Extract the [x, y] coordinate from the center of the cell holding the provided text.  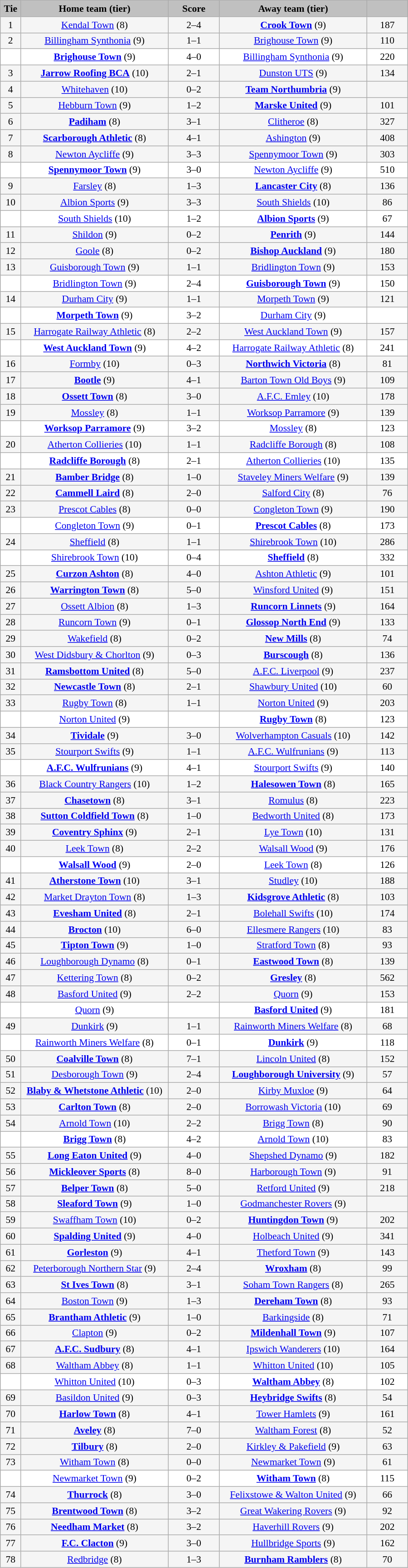
Whitehaven (10) [95, 89]
Long Eaton United (9) [95, 1156]
105 [387, 1366]
237 [387, 671]
Kettering Town (8) [95, 978]
45 [11, 945]
102 [387, 1382]
Staveley Miners Welfare (9) [293, 477]
180 [387, 251]
Dereham Town (8) [293, 1301]
Salford City (8) [293, 493]
Clitheroe (8) [293, 122]
West Didsbury & Chorlton (9) [95, 655]
33 [11, 703]
Kendal Town (8) [95, 25]
Bootle (9) [95, 380]
F.C. Clacton (9) [95, 1544]
Bolehall Swifts (10) [293, 913]
Halesowen Town (8) [293, 784]
Hebburn Town (9) [95, 106]
188 [387, 881]
103 [387, 897]
Bamber Bridge (8) [95, 477]
11 [11, 235]
Sleaford Town (9) [95, 1204]
Tower Hamlets (9) [293, 1414]
174 [387, 913]
Away team (tier) [293, 9]
Thetford Town (9) [293, 1252]
Holbeach United (9) [293, 1237]
90 [387, 1123]
332 [387, 558]
A.F.C. Sudbury (8) [95, 1349]
73 [11, 1462]
Soham Town Rangers (8) [293, 1285]
Ipswich Wanderers (10) [293, 1349]
126 [387, 865]
Mickleover Sports (8) [95, 1172]
142 [387, 735]
18 [11, 396]
Wolverhampton Casuals (10) [293, 735]
Kirkley & Pakefield (9) [293, 1446]
Formby (10) [95, 364]
Penrith (9) [293, 235]
91 [387, 1172]
26 [11, 590]
Market Drayton Town (8) [95, 897]
8 [11, 154]
51 [11, 1075]
Ramsbottom United (8) [95, 671]
New Mills (8) [293, 639]
327 [387, 122]
Tipton Town (9) [95, 945]
28 [11, 623]
Curzon Ashton (8) [95, 574]
34 [11, 735]
143 [387, 1252]
56 [11, 1172]
Winsford United (9) [293, 590]
Runcorn Town (9) [95, 623]
6–0 [194, 930]
Wroxham (8) [293, 1269]
190 [387, 510]
140 [387, 768]
20 [11, 445]
Glossop North End (9) [293, 623]
Basildon United (9) [95, 1398]
Romulus (8) [293, 800]
Mildenhall Town (9) [293, 1333]
37 [11, 800]
40 [11, 849]
Harborough Town (9) [293, 1172]
65 [11, 1317]
Barton Town Old Boys (9) [293, 380]
0–4 [194, 558]
10 [11, 203]
16 [11, 364]
27 [11, 606]
Warrington Town (8) [95, 590]
44 [11, 930]
203 [387, 703]
6 [11, 122]
Retford United (9) [293, 1188]
Great Wakering Rovers (9) [293, 1511]
Team Northumbria (9) [293, 89]
13 [11, 267]
109 [387, 380]
1 [11, 25]
58 [11, 1204]
15 [11, 332]
24 [11, 542]
Runcorn Linnets (9) [293, 606]
Coalville Town (8) [95, 1059]
Ashton Athletic (9) [293, 574]
Boston Town (9) [95, 1301]
23 [11, 510]
Lye Town (10) [293, 833]
118 [387, 1042]
Desborough Town (9) [95, 1075]
Atherstone Town (10) [95, 881]
Redbridge (8) [95, 1559]
Waltham Forest (8) [293, 1430]
510 [387, 170]
5 [11, 106]
220 [387, 57]
135 [387, 461]
Ashington (9) [293, 138]
32 [11, 687]
408 [387, 138]
Tilbury (8) [95, 1446]
Borrowash Victoria (10) [293, 1107]
Marske United (9) [293, 106]
49 [11, 1027]
86 [387, 203]
12 [11, 251]
Huntingdon Town (9) [293, 1220]
72 [11, 1446]
107 [387, 1333]
178 [387, 396]
Brocton (10) [95, 930]
Lincoln United (8) [293, 1059]
108 [387, 445]
39 [11, 833]
241 [387, 348]
115 [387, 1479]
Ossett Town (8) [95, 396]
Burnham Ramblers (8) [293, 1559]
2 [11, 41]
Bedworth United (8) [293, 816]
77 [11, 1544]
187 [387, 25]
3 [11, 73]
Kirby Muxloe (9) [293, 1091]
Gresley (8) [293, 978]
Swaffham Town (10) [95, 1220]
41 [11, 881]
Ellesmere Rangers (10) [293, 930]
22 [11, 493]
Shawbury United (10) [293, 687]
Chasetown (8) [95, 800]
Scarborough Athletic (8) [95, 138]
113 [387, 752]
Haverhill Rovers (9) [293, 1527]
Padiham (8) [95, 122]
Shildon (9) [95, 235]
4 [11, 89]
81 [387, 364]
35 [11, 752]
42 [11, 897]
36 [11, 784]
29 [11, 639]
Score [194, 9]
A.F.C. Liverpool (9) [293, 671]
Eastwood Town (8) [293, 962]
30 [11, 655]
Godmanchester Rovers (9) [293, 1204]
Kidsgrove Athletic (8) [293, 897]
121 [387, 299]
Studley (10) [293, 881]
Tie [11, 9]
162 [387, 1544]
Newcastle Town (8) [95, 687]
47 [11, 978]
Brentwood Town (8) [95, 1511]
182 [387, 1156]
55 [11, 1156]
218 [387, 1188]
59 [11, 1220]
21 [11, 477]
Barkingside (8) [293, 1317]
78 [11, 1559]
Dunston UTS (9) [293, 73]
161 [387, 1414]
Wakefield (8) [95, 639]
Crook Town (9) [293, 25]
Needham Market (8) [95, 1527]
9 [11, 186]
Spalding United (9) [95, 1237]
Heybridge Swifts (8) [293, 1398]
157 [387, 332]
Hullbridge Sports (9) [293, 1544]
50 [11, 1059]
Clapton (9) [95, 1333]
Burscough (8) [293, 655]
150 [387, 283]
Aveley (8) [95, 1430]
303 [387, 154]
Bishop Auckland (9) [293, 251]
Coventry Sphinx (9) [95, 833]
223 [387, 800]
152 [387, 1059]
110 [387, 41]
133 [387, 623]
7–0 [194, 1430]
Carlton Town (8) [95, 1107]
8–0 [194, 1172]
Sutton Coldfield Town (8) [95, 816]
Tividale (9) [95, 735]
A.F.C. Emley (10) [293, 396]
Loughborough University (9) [293, 1075]
46 [11, 962]
Belper Town (8) [95, 1188]
Farsley (8) [95, 186]
Jarrow Roofing BCA (10) [95, 73]
Brantham Athletic (9) [95, 1317]
Gorleston (9) [95, 1252]
31 [11, 671]
Felixstowe & Walton United (9) [293, 1495]
131 [387, 833]
151 [387, 590]
17 [11, 380]
144 [387, 235]
Peterborough Northern Star (9) [95, 1269]
48 [11, 994]
Blaby & Whetstone Athletic (10) [95, 1091]
134 [387, 73]
92 [387, 1511]
75 [11, 1511]
99 [387, 1269]
14 [11, 299]
19 [11, 413]
43 [11, 913]
7–1 [194, 1059]
Goole (8) [95, 251]
53 [11, 1107]
176 [387, 849]
Stratford Town (8) [293, 945]
Black Country Rangers (10) [95, 784]
Lancaster City (8) [293, 186]
Loughborough Dynamo (8) [95, 962]
7 [11, 138]
Cammell Laird (8) [95, 493]
Evesham United (8) [95, 913]
286 [387, 542]
181 [387, 1010]
341 [387, 1237]
562 [387, 978]
Northwich Victoria (8) [293, 364]
165 [387, 784]
Home team (tier) [95, 9]
Ossett Albion (8) [95, 606]
38 [11, 816]
Thurrock (8) [95, 1495]
25 [11, 574]
265 [387, 1285]
Harlow Town (8) [95, 1414]
62 [11, 1269]
St Ives Town (8) [95, 1285]
Shepshed Dynamo (9) [293, 1156]
